Find where the given text appears and provide that cell's center as (X, Y) coordinate. 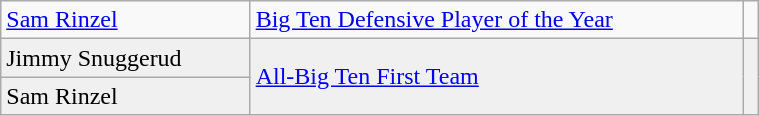
Jimmy Snuggerud (126, 58)
All-Big Ten First Team (496, 77)
Big Ten Defensive Player of the Year (496, 20)
